From the cell containing the given text, extract its center point as (X, Y) coordinate. 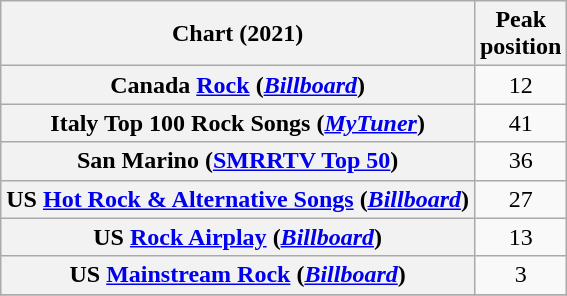
13 (520, 237)
3 (520, 275)
San Marino (SMRRTV Top 50) (238, 161)
US Hot Rock & Alternative Songs (Billboard) (238, 199)
US Mainstream Rock (Billboard) (238, 275)
36 (520, 161)
Chart (2021) (238, 34)
Canada Rock (Billboard) (238, 85)
12 (520, 85)
41 (520, 123)
Peakposition (520, 34)
Italy Top 100 Rock Songs (MyTuner) (238, 123)
US Rock Airplay (Billboard) (238, 237)
27 (520, 199)
